Output the (X, Y) coordinate of the center of the cell containing the given text.  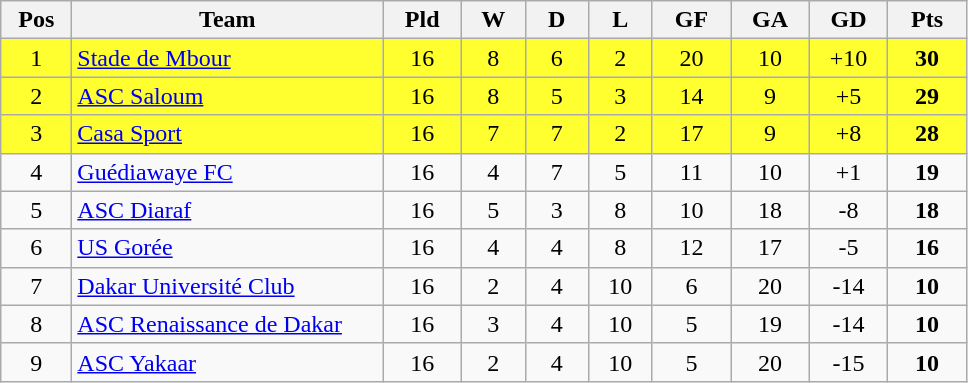
L (621, 20)
+1 (848, 172)
Pts (928, 20)
14 (692, 96)
+5 (848, 96)
1 (36, 58)
Pld (422, 20)
+10 (848, 58)
-8 (848, 210)
Guédiawaye FC (228, 172)
-15 (848, 362)
Casa Sport (228, 134)
US Gorée (228, 248)
Stade de Mbour (228, 58)
12 (692, 248)
D (557, 20)
ASC Diaraf (228, 210)
Team (228, 20)
ASC Saloum (228, 96)
+8 (848, 134)
Dakar Université Club (228, 286)
W (493, 20)
28 (928, 134)
29 (928, 96)
ASC Yakaar (228, 362)
GF (692, 20)
-5 (848, 248)
30 (928, 58)
GD (848, 20)
11 (692, 172)
Pos (36, 20)
ASC Renaissance de Dakar (228, 324)
GA (770, 20)
